Capture the cell that displays the provided text and extract its (X, Y) central coordinate. 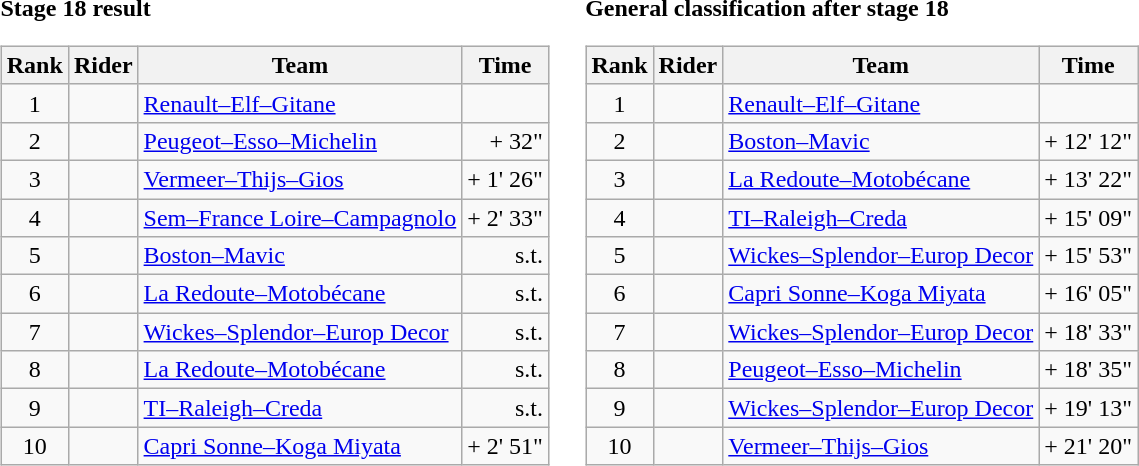
+ 2' 51" (506, 446)
+ 19' 13" (1088, 408)
+ 18' 33" (1088, 332)
+ 15' 53" (1088, 256)
+ 32" (506, 141)
+ 18' 35" (1088, 370)
+ 2' 33" (506, 217)
+ 15' 09" (1088, 217)
+ 16' 05" (1088, 294)
+ 21' 20" (1088, 446)
+ 1' 26" (506, 179)
+ 13' 22" (1088, 179)
Sem–France Loire–Campagnolo (300, 217)
+ 12' 12" (1088, 141)
